Pinpoint the cell where the given text exists, returning its (x, y) midpoint coordinate. 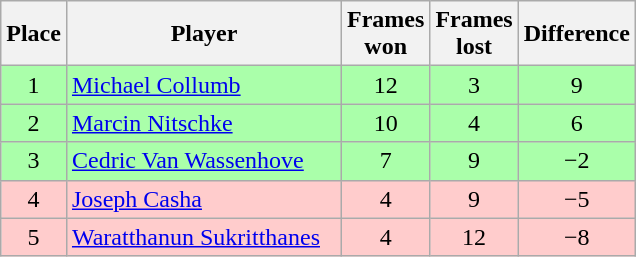
−2 (576, 161)
−8 (576, 237)
Place (34, 34)
Joseph Casha (204, 199)
Waratthanun Sukritthanes (204, 237)
Frames lost (474, 34)
1 (34, 85)
5 (34, 237)
−5 (576, 199)
6 (576, 123)
Cedric Van Wassenhove (204, 161)
10 (386, 123)
7 (386, 161)
Marcin Nitschke (204, 123)
Player (204, 34)
Michael Collumb (204, 85)
Difference (576, 34)
Frames won (386, 34)
2 (34, 123)
